Determine the (X, Y) coordinate at the center of the cell enclosing the given text.  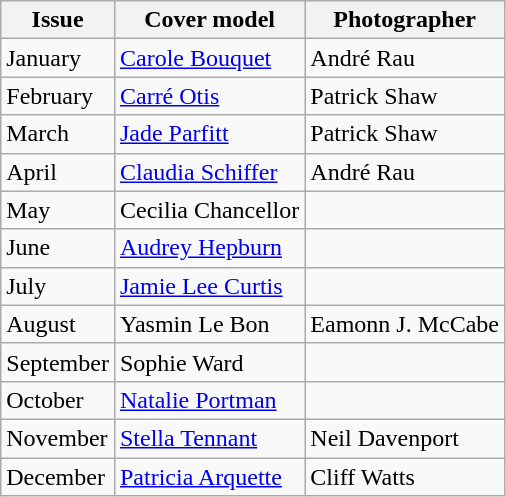
Natalie Portman (209, 400)
Carole Bouquet (209, 58)
Cecilia Chancellor (209, 210)
June (58, 248)
Stella Tennant (209, 438)
Carré Otis (209, 96)
February (58, 96)
Patricia Arquette (209, 477)
Cliff Watts (405, 477)
Photographer (405, 20)
July (58, 286)
Jamie Lee Curtis (209, 286)
Sophie Ward (209, 362)
March (58, 134)
August (58, 324)
October (58, 400)
Cover model (209, 20)
Eamonn J. McCabe (405, 324)
April (58, 172)
Audrey Hepburn (209, 248)
Claudia Schiffer (209, 172)
December (58, 477)
November (58, 438)
May (58, 210)
September (58, 362)
Yasmin Le Bon (209, 324)
Issue (58, 20)
January (58, 58)
Neil Davenport (405, 438)
Jade Parfitt (209, 134)
